Scan for the cell matching the given text and deliver its [x, y] coordinate at center. 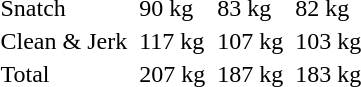
107 kg [250, 41]
117 kg [172, 41]
